Search for the cell housing the specified text and yield its (x, y) center coordinate. 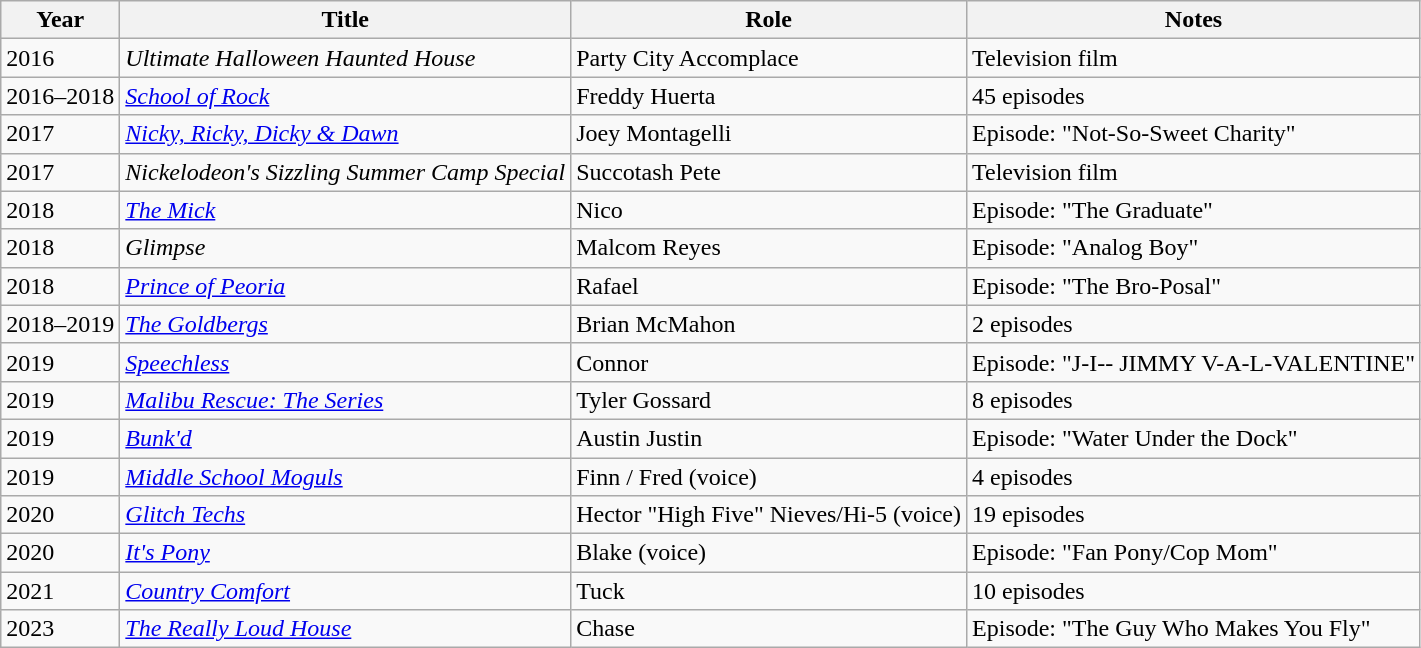
Nickelodeon's Sizzling Summer Camp Special (346, 172)
Brian McMahon (769, 324)
Ultimate Halloween Haunted House (346, 58)
2 episodes (1194, 324)
Episode: "The Bro-Posal" (1194, 286)
Hector "High Five" Nieves/Hi-5 (voice) (769, 515)
2018–2019 (60, 324)
Title (346, 20)
Role (769, 20)
8 episodes (1194, 400)
Notes (1194, 20)
Joey Montagelli (769, 134)
Glitch Techs (346, 515)
It's Pony (346, 553)
Glimpse (346, 248)
Party City Accomplace (769, 58)
Country Comfort (346, 591)
19 episodes (1194, 515)
Middle School Moguls (346, 477)
Freddy Huerta (769, 96)
Episode: "The Graduate" (1194, 210)
Episode: "Analog Boy" (1194, 248)
4 episodes (1194, 477)
Episode: "J-I-- JIMMY V-A-L-VALENTINE" (1194, 362)
Speechless (346, 362)
Prince of Peoria (346, 286)
Chase (769, 629)
The Really Loud House (346, 629)
Succotash Pete (769, 172)
Malcom Reyes (769, 248)
Rafael (769, 286)
Episode: "Fan Pony/Cop Mom" (1194, 553)
2023 (60, 629)
School of Rock (346, 96)
Nicky, Ricky, Dicky & Dawn (346, 134)
2021 (60, 591)
Tyler Gossard (769, 400)
Connor (769, 362)
Finn / Fred (voice) (769, 477)
2016 (60, 58)
Malibu Rescue: The Series (346, 400)
The Goldbergs (346, 324)
2016–2018 (60, 96)
Year (60, 20)
Tuck (769, 591)
Austin Justin (769, 438)
Episode: "Water Under the Dock" (1194, 438)
The Mick (346, 210)
Episode: "The Guy Who Makes You Fly" (1194, 629)
Episode: "Not-So-Sweet Charity" (1194, 134)
Bunk'd (346, 438)
10 episodes (1194, 591)
45 episodes (1194, 96)
Blake (voice) (769, 553)
Nico (769, 210)
